Pinpoint the cell where the given text exists, returning its (x, y) midpoint coordinate. 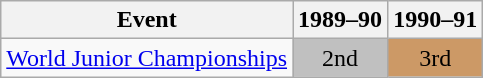
2nd (340, 58)
3rd (436, 58)
1990–91 (436, 20)
1989–90 (340, 20)
Event (147, 20)
World Junior Championships (147, 58)
